For the text-containing cell, return its midpoint in [X, Y] coordinate format. 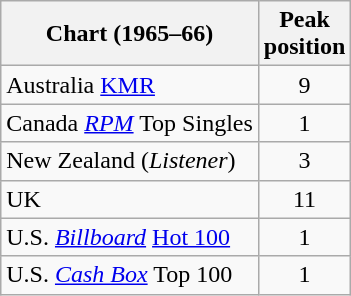
9 [304, 85]
U.S. Cash Box Top 100 [130, 275]
Chart (1965–66) [130, 34]
Peakposition [304, 34]
U.S. Billboard Hot 100 [130, 237]
New Zealand (Listener) [130, 161]
UK [130, 199]
3 [304, 161]
11 [304, 199]
Canada RPM Top Singles [130, 123]
Australia KMR [130, 85]
